For the text-containing cell, return its midpoint in [X, Y] coordinate format. 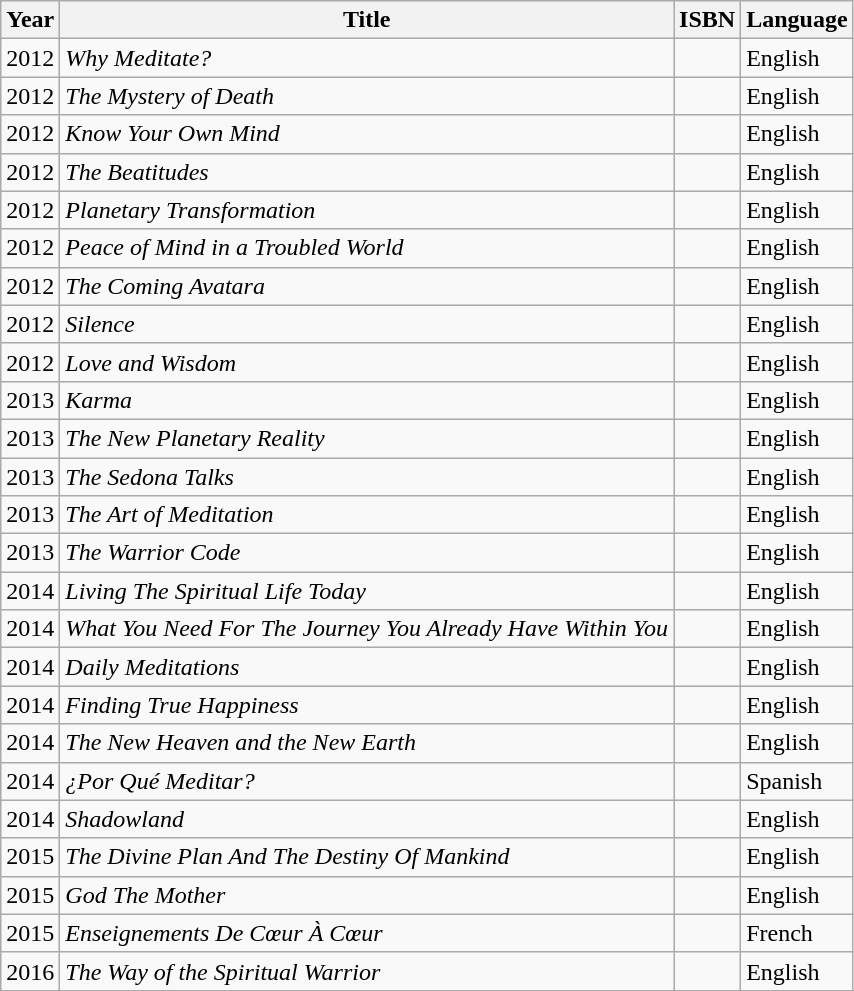
Peace of Mind in a Troubled World [367, 248]
Year [30, 20]
ISBN [708, 20]
Know Your Own Mind [367, 134]
The Warrior Code [367, 553]
Why Meditate? [367, 58]
Daily Meditations [367, 667]
Title [367, 20]
The Way of the Spiritual Warrior [367, 971]
The New Planetary Reality [367, 438]
Enseignements De Cœur À Cœur [367, 933]
The Art of Meditation [367, 515]
The Sedona Talks [367, 477]
Planetary Transformation [367, 210]
Spanish [797, 781]
The Beatitudes [367, 172]
What You Need For The Journey You Already Have Within You [367, 629]
The Divine Plan And The Destiny Of Mankind [367, 857]
God The Mother [367, 895]
Living The Spiritual Life Today [367, 591]
Shadowland [367, 819]
Karma [367, 400]
Finding True Happiness [367, 705]
Silence [367, 324]
Language [797, 20]
The Coming Avatara [367, 286]
The Mystery of Death [367, 96]
The New Heaven and the New Earth [367, 743]
2016 [30, 971]
Love and Wisdom [367, 362]
French [797, 933]
¿Por Qué Meditar? [367, 781]
